Return the [x, y] coordinate for the center point of the cell that contains the specified text.  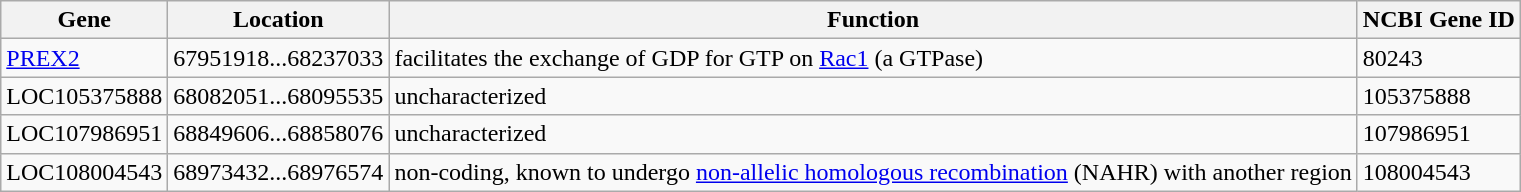
PREX2 [84, 58]
Function [873, 20]
108004543 [1438, 172]
Gene [84, 20]
non-coding, known to undergo non-allelic homologous recombination (NAHR) with another region [873, 172]
68973432...68976574 [278, 172]
67951918...68237033 [278, 58]
Location [278, 20]
80243 [1438, 58]
LOC107986951 [84, 134]
107986951 [1438, 134]
LOC108004543 [84, 172]
facilitates the exchange of GDP for GTP on Rac1 (a GTPase) [873, 58]
LOC105375888 [84, 96]
105375888 [1438, 96]
68849606...68858076 [278, 134]
NCBI Gene ID [1438, 20]
68082051...68095535 [278, 96]
